Locate the cell with the specified text and output its [X, Y] center coordinate. 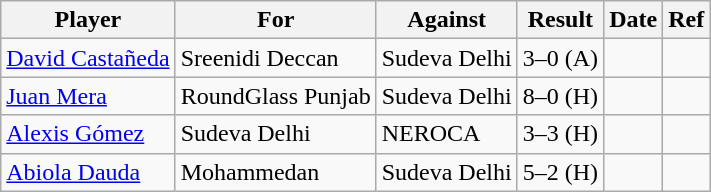
Player [88, 20]
Alexis Gómez [88, 134]
Result [560, 20]
3–0 (A) [560, 58]
For [276, 20]
Date [634, 20]
Juan Mera [88, 96]
David Castañeda [88, 58]
Sreenidi Deccan [276, 58]
3–3 (H) [560, 134]
8–0 (H) [560, 96]
Mohammedan [276, 172]
RoundGlass Punjab [276, 96]
Against [446, 20]
Abiola Dauda [88, 172]
Ref [686, 20]
5–2 (H) [560, 172]
NEROCA [446, 134]
